For the text-containing cell, return its midpoint in [x, y] coordinate format. 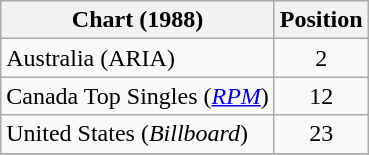
23 [321, 134]
Canada Top Singles (RPM) [138, 96]
Chart (1988) [138, 20]
United States (Billboard) [138, 134]
Position [321, 20]
12 [321, 96]
2 [321, 58]
Australia (ARIA) [138, 58]
